Identify which cell holds the provided text, then report its (X, Y) central coordinate. 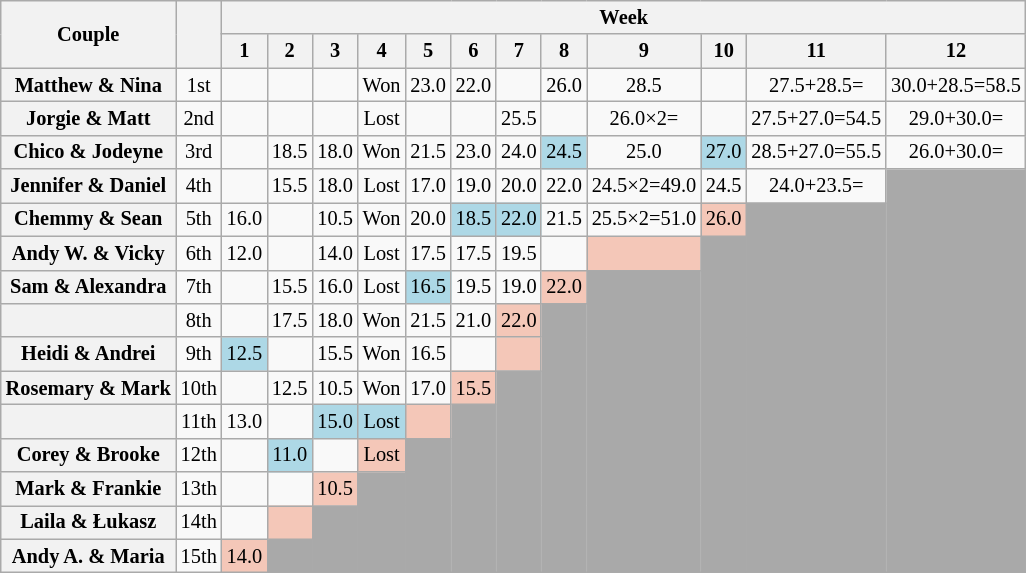
Jorgie & Matt (88, 118)
21.0 (474, 320)
11th (199, 421)
Mark & Frankie (88, 489)
24.5×2=49.0 (644, 186)
5 (428, 51)
Laila & Łukasz (88, 522)
27.0 (724, 152)
10 (724, 51)
Matthew & Nina (88, 85)
9 (644, 51)
27.5+27.0=54.5 (816, 118)
2nd (199, 118)
3 (334, 51)
13.0 (244, 421)
8 (564, 51)
12th (199, 455)
12.0 (244, 253)
Corey & Brooke (88, 455)
1 (244, 51)
Jennifer & Daniel (88, 186)
25.0 (644, 152)
Sam & Alexandra (88, 287)
Chemmy & Sean (88, 219)
12 (956, 51)
Andy A. & Maria (88, 556)
Couple (88, 34)
27.5+28.5= (816, 85)
4th (199, 186)
Week (624, 17)
15.0 (334, 421)
5th (199, 219)
30.0+28.5=58.5 (956, 85)
8th (199, 320)
15th (199, 556)
Andy W. & Vicky (88, 253)
7 (518, 51)
14th (199, 522)
Chico & Jodeyne (88, 152)
25.5 (518, 118)
2 (290, 51)
4 (382, 51)
11.0 (290, 455)
13th (199, 489)
Rosemary & Mark (88, 388)
7th (199, 287)
28.5 (644, 85)
24.0 (518, 152)
10th (199, 388)
Heidi & Andrei (88, 354)
6 (474, 51)
26.0+30.0= (956, 152)
26.0×2= (644, 118)
9th (199, 354)
24.0+23.5= (816, 186)
11 (816, 51)
29.0+30.0= (956, 118)
1st (199, 85)
6th (199, 253)
3rd (199, 152)
28.5+27.0=55.5 (816, 152)
25.5×2=51.0 (644, 219)
